Extract the (X, Y) coordinate from the center of the cell holding the provided text.  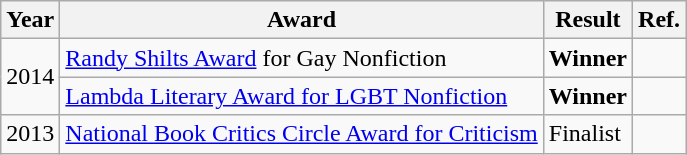
Randy Shilts Award for Gay Nonfiction (302, 58)
Year (30, 20)
National Book Critics Circle Award for Criticism (302, 134)
2014 (30, 77)
Finalist (588, 134)
Lambda Literary Award for LGBT Nonfiction (302, 96)
Ref. (660, 20)
Award (302, 20)
2013 (30, 134)
Result (588, 20)
